Return the [x, y] coordinate for the center point of the cell that contains the specified text.  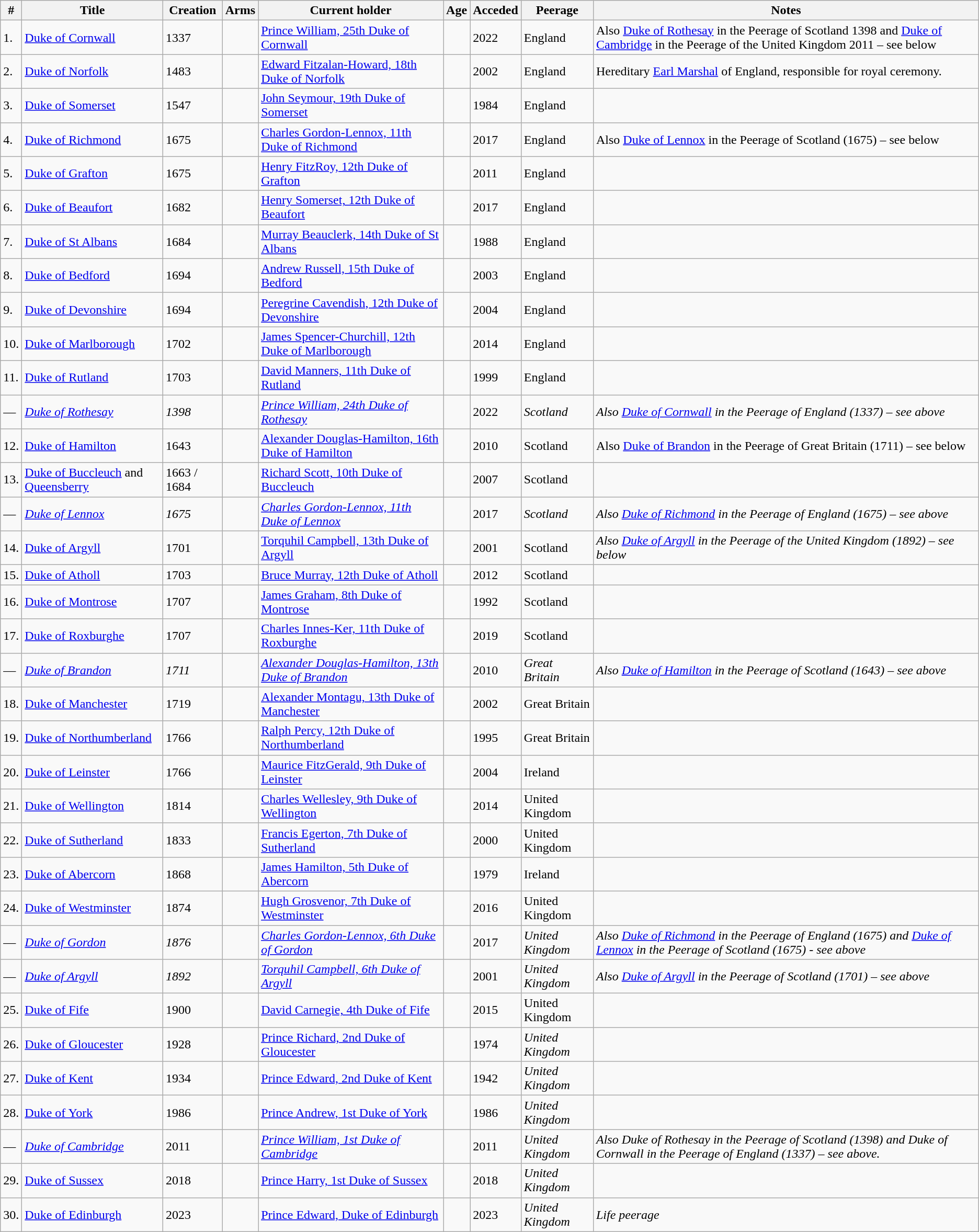
Alexander Douglas-Hamilton, 13th Duke of Brandon [351, 670]
Richard Scott, 10th Duke of Buccleuch [351, 480]
James Spencer-Churchill, 12th Duke of Marlborough [351, 343]
Duke of Manchester [93, 704]
1547 [192, 106]
2007 [496, 480]
4. [12, 139]
Maurice FitzGerald, 9th Duke of Leinster [351, 772]
Also Duke of Hamilton in the Peerage of Scotland (1643) – see above [786, 670]
Title [93, 10]
1892 [192, 976]
Notes [786, 10]
Age [457, 10]
Charles Gordon-Lennox, 11th Duke of Richmond [351, 139]
Edward Fitzalan-Howard, 18th Duke of Norfolk [351, 71]
5. [12, 174]
Duke of Abercorn [93, 874]
1337 [192, 38]
Charles Gordon-Lennox, 6th Duke of Gordon [351, 942]
Duke of Edinburgh [93, 1215]
# [12, 10]
1398 [192, 411]
1684 [192, 242]
Also Duke of Rothesay in the Peerage of Scotland 1398 and Duke of Cambridge in the Peerage of the United Kingdom 2011 – see below [786, 38]
1995 [496, 738]
Torquhil Campbell, 6th Duke of Argyll [351, 976]
2012 [496, 575]
20. [12, 772]
24. [12, 908]
Arms [240, 10]
1682 [192, 207]
1974 [496, 1044]
28. [12, 1112]
Duke of Cornwall [93, 38]
Prince Richard, 2nd Duke of Gloucester [351, 1044]
1711 [192, 670]
Duke of Sutherland [93, 840]
Creation [192, 10]
Francis Egerton, 7th Duke of Sutherland [351, 840]
Current holder [351, 10]
1701 [192, 548]
1702 [192, 343]
2016 [496, 908]
25. [12, 1011]
1999 [496, 378]
Duke of Devonshire [93, 310]
8. [12, 275]
Duke of Norfolk [93, 71]
Also Duke of Brandon in the Peerage of Great Britain (1711) – see below [786, 446]
1. [12, 38]
9. [12, 310]
Hugh Grosvenor, 7th Duke of Westminster [351, 908]
Also Duke of Argyll in the Peerage of the United Kingdom (1892) – see below [786, 548]
1942 [496, 1079]
Also Duke of Cornwall in the Peerage of England (1337) – see above [786, 411]
1643 [192, 446]
1874 [192, 908]
1868 [192, 874]
James Graham, 8th Duke of Montrose [351, 602]
2000 [496, 840]
Duke of Sussex [93, 1180]
Duke of Buccleuch and Queensberry [93, 480]
Duke of Leinster [93, 772]
Also Duke of Lennox in the Peerage of Scotland (1675) – see below [786, 139]
Duke of Kent [93, 1079]
Peregrine Cavendish, 12th Duke of Devonshire [351, 310]
29. [12, 1180]
Duke of York [93, 1112]
Alexander Montagu, 13th Duke of Manchester [351, 704]
30. [12, 1215]
Prince Edward, Duke of Edinburgh [351, 1215]
Duke of Rothesay [93, 411]
Duke of Richmond [93, 139]
1663 / 1684 [192, 480]
12. [12, 446]
Duke of Gordon [93, 942]
19. [12, 738]
1979 [496, 874]
Duke of Fife [93, 1011]
Peerage [557, 10]
Henry Somerset, 12th Duke of Beaufort [351, 207]
1928 [192, 1044]
David Carnegie, 4th Duke of Fife [351, 1011]
Duke of Bedford [93, 275]
Acceded [496, 10]
Henry FitzRoy, 12th Duke of Grafton [351, 174]
Charles Gordon-Lennox, 11th Duke of Lennox [351, 514]
1833 [192, 840]
Prince Harry, 1st Duke of Sussex [351, 1180]
16. [12, 602]
Also Duke of Richmond in the Peerage of England (1675) – see above [786, 514]
Duke of Rutland [93, 378]
22. [12, 840]
17. [12, 636]
2003 [496, 275]
1876 [192, 942]
26. [12, 1044]
Duke of Hamilton [93, 446]
Duke of Marlborough [93, 343]
1483 [192, 71]
1992 [496, 602]
Charles Wellesley, 9th Duke of Wellington [351, 806]
14. [12, 548]
2. [12, 71]
James Hamilton, 5th Duke of Abercorn [351, 874]
Duke of Westminster [93, 908]
1814 [192, 806]
2019 [496, 636]
23. [12, 874]
Ralph Percy, 12th Duke of Northumberland [351, 738]
David Manners, 11th Duke of Rutland [351, 378]
Prince William, 24th Duke of Rothesay [351, 411]
Prince Andrew, 1st Duke of York [351, 1112]
13. [12, 480]
10. [12, 343]
27. [12, 1079]
Torquhil Campbell, 13th Duke of Argyll [351, 548]
11. [12, 378]
Duke of Lennox [93, 514]
2015 [496, 1011]
Bruce Murray, 12th Duke of Atholl [351, 575]
Duke of St Albans [93, 242]
Duke of Gloucester [93, 1044]
Duke of Roxburghe [93, 636]
Duke of Northumberland [93, 738]
Hereditary Earl Marshal of England, responsible for royal ceremony. [786, 71]
7. [12, 242]
6. [12, 207]
Duke of Somerset [93, 106]
1934 [192, 1079]
Prince William, 1st Duke of Cambridge [351, 1147]
Prince William, 25th Duke of Cornwall [351, 38]
Also Duke of Argyll in the Peerage of Scotland (1701) – see above [786, 976]
Duke of Atholl [93, 575]
John Seymour, 19th Duke of Somerset [351, 106]
Duke of Cambridge [93, 1147]
Duke of Montrose [93, 602]
1988 [496, 242]
Duke of Beaufort [93, 207]
Also Duke of Richmond in the Peerage of England (1675) and Duke of Lennox in the Peerage of Scotland (1675) - see above [786, 942]
18. [12, 704]
Duke of Brandon [93, 670]
21. [12, 806]
Prince Edward, 2nd Duke of Kent [351, 1079]
Duke of Grafton [93, 174]
15. [12, 575]
3. [12, 106]
Murray Beauclerk, 14th Duke of St Albans [351, 242]
1900 [192, 1011]
Andrew Russell, 15th Duke of Bedford [351, 275]
Life peerage [786, 1215]
Duke of Wellington [93, 806]
1719 [192, 704]
Charles Innes-Ker, 11th Duke of Roxburghe [351, 636]
Alexander Douglas-Hamilton, 16th Duke of Hamilton [351, 446]
1984 [496, 106]
Also Duke of Rothesay in the Peerage of Scotland (1398) and Duke of Cornwall in the Peerage of England (1337) – see above. [786, 1147]
